Extract the [X, Y] coordinate from the center of the cell holding the provided text.  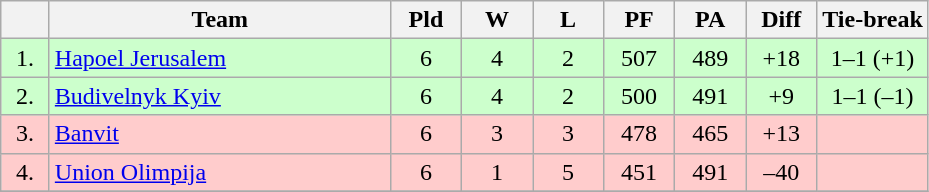
3. [26, 134]
+9 [782, 96]
W [496, 20]
1 [496, 172]
Pld [426, 20]
Budivelnyk Kyiv [220, 96]
507 [640, 58]
465 [710, 134]
+13 [782, 134]
+18 [782, 58]
Banvit [220, 134]
2. [26, 96]
489 [710, 58]
–40 [782, 172]
Hapoel Jerusalem [220, 58]
478 [640, 134]
Team [220, 20]
L [568, 20]
500 [640, 96]
PA [710, 20]
Union Olimpija [220, 172]
4. [26, 172]
1–1 (–1) [873, 96]
1. [26, 58]
5 [568, 172]
1–1 (+1) [873, 58]
Tie-break [873, 20]
451 [640, 172]
Diff [782, 20]
PF [640, 20]
